Extract the (X, Y) coordinate from the center of the cell holding the provided text.  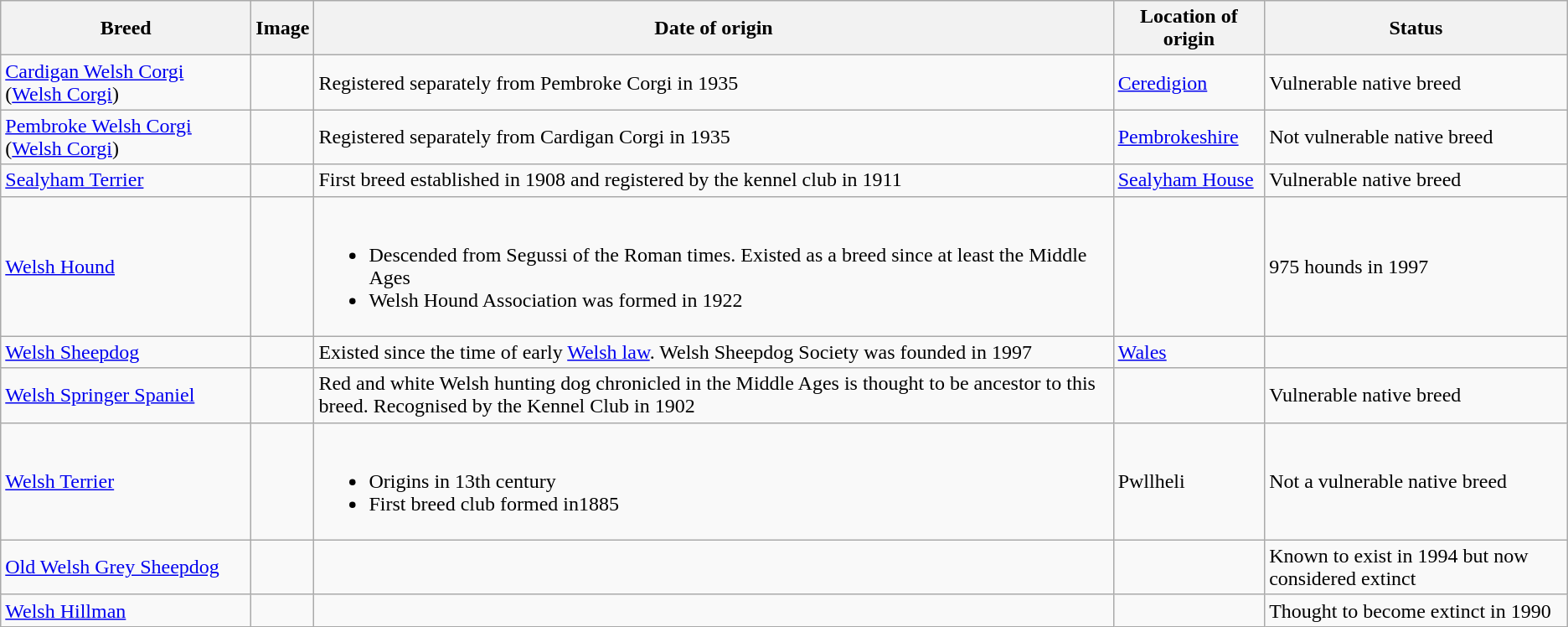
Location of origin (1189, 28)
Descended from Segussi of the Roman times. Existed as a breed since at least the Middle AgesWelsh Hound Association was formed in 1922 (714, 267)
Welsh Springer Spaniel (126, 396)
Known to exist in 1994 but now considered extinct (1416, 567)
Origins in 13th centuryFirst breed club formed in1885 (714, 481)
Old Welsh Grey Sheepdog (126, 567)
Welsh Sheepdog (126, 352)
Not a vulnerable native breed (1416, 481)
Registered separately from Cardigan Corgi in 1935 (714, 137)
First breed established in 1908 and registered by the kennel club in 1911 (714, 180)
Thought to become extinct in 1990 (1416, 610)
Image (283, 28)
Welsh Hound (126, 267)
Status (1416, 28)
Pembrokeshire (1189, 137)
Pwllheli (1189, 481)
Existed since the time of early Welsh law. Welsh Sheepdog Society was founded in 1997 (714, 352)
Ceredigion (1189, 82)
Welsh Terrier (126, 481)
Red and white Welsh hunting dog chronicled in the Middle Ages is thought to be ancestor to this breed. Recognised by the Kennel Club in 1902 (714, 396)
Welsh Hillman (126, 610)
Sealyham House (1189, 180)
Date of origin (714, 28)
Cardigan Welsh Corgi(Welsh Corgi) (126, 82)
Pembroke Welsh Corgi(Welsh Corgi) (126, 137)
Sealyham Terrier (126, 180)
Not vulnerable native breed (1416, 137)
975 hounds in 1997 (1416, 267)
Registered separately from Pembroke Corgi in 1935 (714, 82)
Breed (126, 28)
Wales (1189, 352)
